From the cell containing the given text, extract its center point as (X, Y) coordinate. 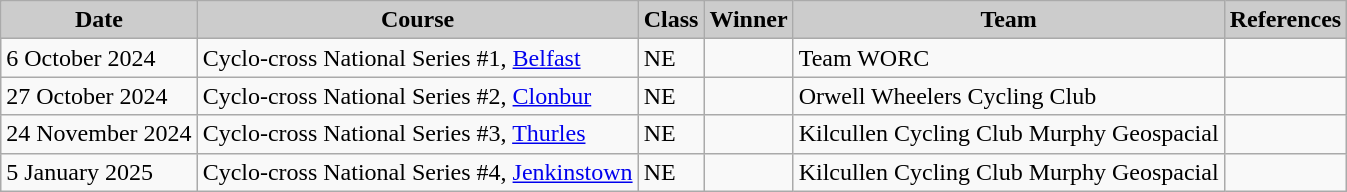
Team (1008, 20)
5 January 2025 (99, 172)
27 October 2024 (99, 96)
Course (418, 20)
Date (99, 20)
Cyclo-cross National Series #2, Clonbur (418, 96)
24 November 2024 (99, 134)
Orwell Wheelers Cycling Club (1008, 96)
Winner (748, 20)
References (1286, 20)
Cyclo-cross National Series #1, Belfast (418, 58)
Cyclo-cross National Series #3, Thurles (418, 134)
Team WORC (1008, 58)
6 October 2024 (99, 58)
Class (671, 20)
Cyclo-cross National Series #4, Jenkinstown (418, 172)
